Scan for the cell matching the given text and deliver its [X, Y] coordinate at center. 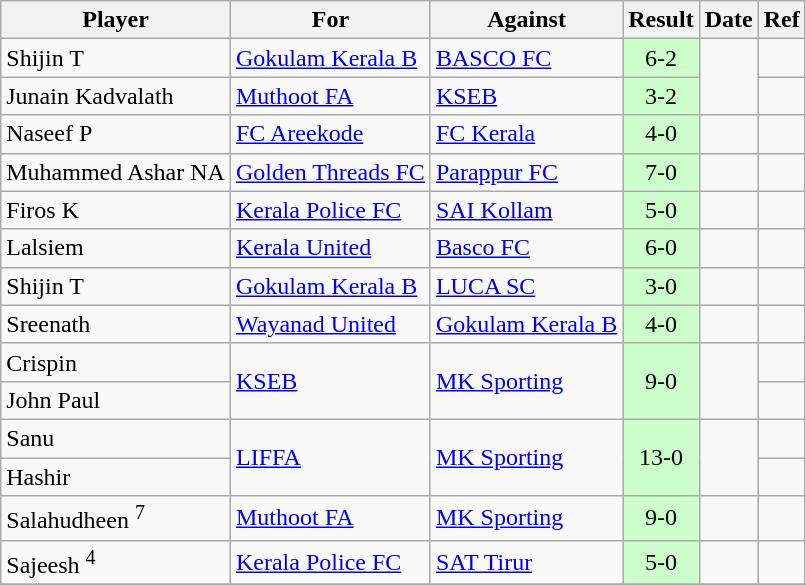
Junain Kadvalath [116, 96]
Parappur FC [526, 172]
13-0 [661, 457]
Firos K [116, 210]
Muhammed Ashar NA [116, 172]
Basco FC [526, 248]
Salahudheen 7 [116, 518]
Sanu [116, 438]
3-2 [661, 96]
Golden Threads FC [330, 172]
3-0 [661, 286]
6-0 [661, 248]
BASCO FC [526, 58]
Naseef P [116, 134]
Player [116, 20]
SAT Tirur [526, 562]
Sajeesh 4 [116, 562]
FC Kerala [526, 134]
SAI Kollam [526, 210]
Date [728, 20]
Lalsiem [116, 248]
Kerala United [330, 248]
LUCA SC [526, 286]
For [330, 20]
7-0 [661, 172]
6-2 [661, 58]
FC Areekode [330, 134]
Result [661, 20]
John Paul [116, 400]
Hashir [116, 477]
Wayanad United [330, 324]
Sreenath [116, 324]
Ref [782, 20]
LIFFA [330, 457]
Against [526, 20]
Crispin [116, 362]
